Identify which cell holds the provided text, then report its [X, Y] central coordinate. 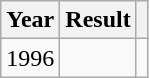
1996 [30, 58]
Year [30, 20]
Result [98, 20]
